Capture the cell that displays the provided text and extract its [X, Y] central coordinate. 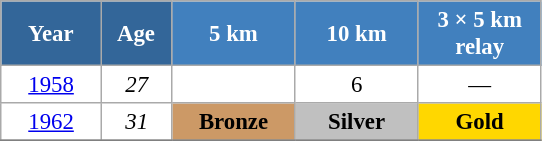
6 [356, 85]
5 km [234, 34]
1958 [52, 85]
— [480, 85]
1962 [52, 122]
Bronze [234, 122]
31 [136, 122]
Age [136, 34]
Silver [356, 122]
Gold [480, 122]
3 × 5 km relay [480, 34]
Year [52, 34]
27 [136, 85]
10 km [356, 34]
